Capture the cell that displays the provided text and extract its [X, Y] central coordinate. 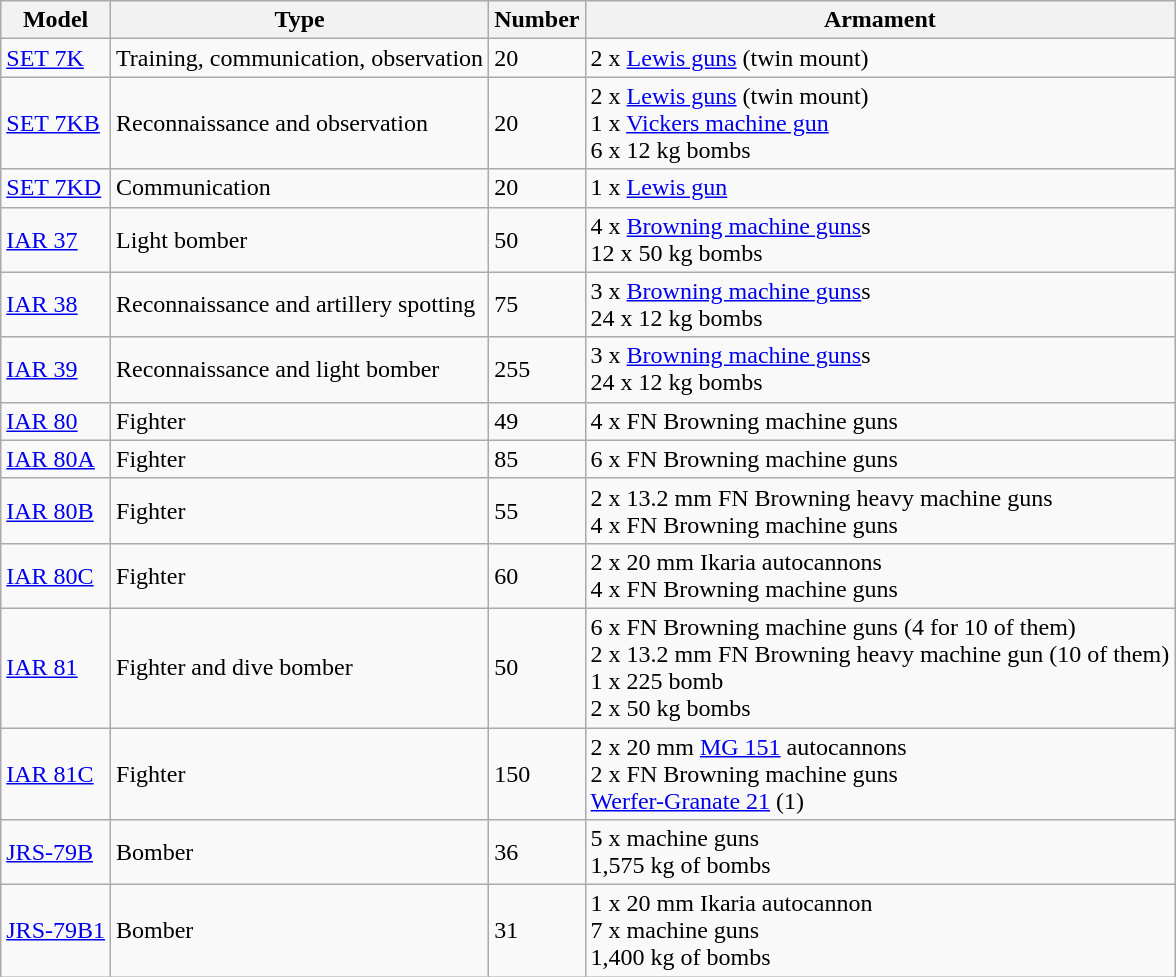
IAR 80C [56, 576]
36 [537, 852]
60 [537, 576]
Fighter and dive bomber [300, 668]
Type [300, 20]
IAR 38 [56, 304]
150 [537, 774]
2 x Lewis guns (twin mount) [880, 58]
Communication [300, 188]
2 x 13.2 mm FN Browning heavy machine guns4 x FN Browning machine guns [880, 510]
85 [537, 459]
75 [537, 304]
4 x Browning machine gunss12 x 50 kg bombs [880, 240]
Reconnaissance and observation [300, 123]
Armament [880, 20]
6 x FN Browning machine guns [880, 459]
SET 7KD [56, 188]
IAR 80B [56, 510]
31 [537, 931]
IAR 81 [56, 668]
Reconnaissance and light bomber [300, 370]
IAR 39 [56, 370]
JRS-79B [56, 852]
6 x FN Browning machine guns (4 for 10 of them)2 x 13.2 mm FN Browning heavy machine gun (10 of them)1 x 225 bomb2 x 50 kg bombs [880, 668]
1 x Lewis gun [880, 188]
2 x 20 mm Ikaria autocannons4 x FN Browning machine guns [880, 576]
255 [537, 370]
Light bomber [300, 240]
55 [537, 510]
Training, communication, observation [300, 58]
Number [537, 20]
IAR 80 [56, 421]
IAR 37 [56, 240]
SET 7K [56, 58]
JRS-79B1 [56, 931]
Reconnaissance and artillery spotting [300, 304]
5 x machine guns1,575 kg of bombs [880, 852]
49 [537, 421]
2 x 20 mm MG 151 autocannons2 x FN Browning machine gunsWerfer-Granate 21 (1) [880, 774]
2 x Lewis guns (twin mount)1 x Vickers machine gun6 x 12 kg bombs [880, 123]
Model [56, 20]
IAR 81C [56, 774]
IAR 80A [56, 459]
SET 7KB [56, 123]
4 x FN Browning machine guns [880, 421]
1 x 20 mm Ikaria autocannon7 x machine guns1,400 kg of bombs [880, 931]
